Capture the cell that displays the provided text and extract its (X, Y) central coordinate. 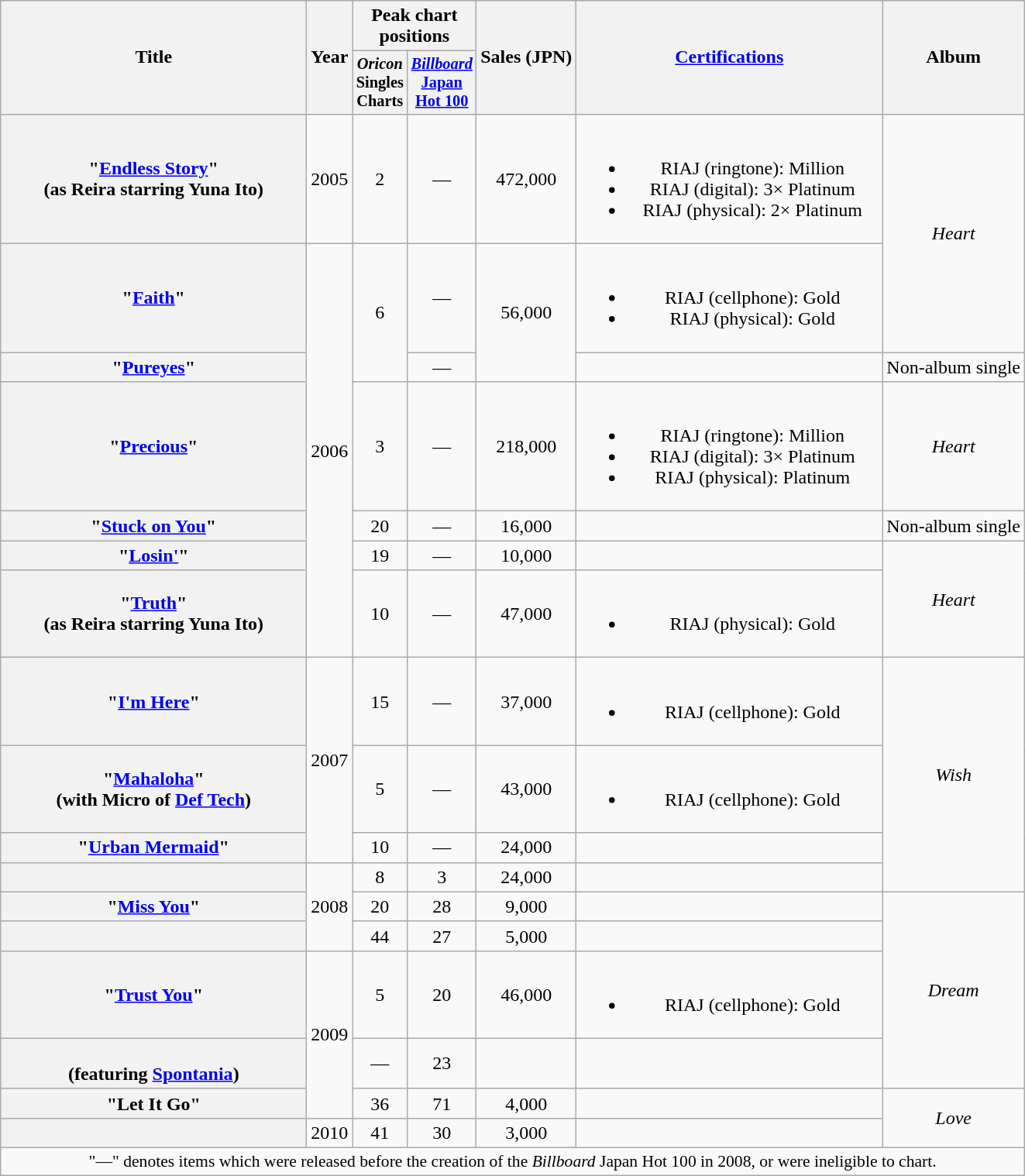
30 (442, 1133)
36 (380, 1103)
56,000 (527, 313)
(featuring Spontania) (153, 1063)
23 (442, 1063)
2 (380, 178)
"Urban Mermaid" (153, 848)
Oricon Singles Charts (380, 83)
5,000 (527, 936)
6 (380, 313)
218,000 (527, 446)
8 (380, 877)
44 (380, 936)
Album (954, 57)
Wish (954, 775)
47,000 (527, 614)
2006 (330, 451)
RIAJ (cellphone): GoldRIAJ (physical): Gold (730, 298)
RIAJ (ringtone): MillionRIAJ (digital): 3× PlatinumRIAJ (physical): 2× Platinum (730, 178)
Peak chart positions (414, 26)
Dream (954, 990)
"Pureyes" (153, 367)
28 (442, 906)
"I'm Here" (153, 702)
43,000 (527, 789)
"—" denotes items which were released before the creation of the Billboard Japan Hot 100 in 2008, or were ineligible to chart. (513, 1162)
10,000 (527, 555)
"Faith" (153, 298)
"Truth"(as Reira starring Yuna Ito) (153, 614)
46,000 (527, 995)
41 (380, 1133)
"Mahaloha"(with Micro of Def Tech) (153, 789)
Year (330, 57)
"Let It Go" (153, 1103)
19 (380, 555)
"Losin'" (153, 555)
2008 (330, 906)
"Endless Story"(as Reira starring Yuna Ito) (153, 178)
"Precious" (153, 446)
2005 (330, 178)
37,000 (527, 702)
71 (442, 1103)
"Miss You" (153, 906)
Billboard Japan Hot 100 (442, 83)
9,000 (527, 906)
Title (153, 57)
3,000 (527, 1133)
Sales (JPN) (527, 57)
"Stuck on You" (153, 526)
16,000 (527, 526)
Certifications (730, 57)
472,000 (527, 178)
Love (954, 1118)
2009 (330, 1034)
27 (442, 936)
RIAJ (physical): Gold (730, 614)
"Trust You" (153, 995)
4,000 (527, 1103)
2007 (330, 760)
15 (380, 702)
2010 (330, 1133)
RIAJ (ringtone): MillionRIAJ (digital): 3× PlatinumRIAJ (physical): Platinum (730, 446)
